Return (x, y) of the center of cell containing provided text 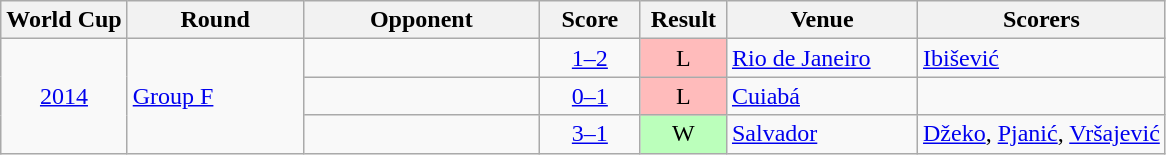
Rio de Janeiro (822, 58)
Scorers (1042, 20)
Opponent (421, 20)
Salvador (822, 134)
1–2 (590, 58)
3–1 (590, 134)
Round (215, 20)
World Cup (64, 20)
2014 (64, 96)
Džeko, Pjanić, Vršajević (1042, 134)
0–1 (590, 96)
Result (683, 20)
Group F (215, 96)
W (683, 134)
Cuiabá (822, 96)
Score (590, 20)
Venue (822, 20)
Ibišević (1042, 58)
